Output the (X, Y) coordinate of the center of the cell containing the given text.  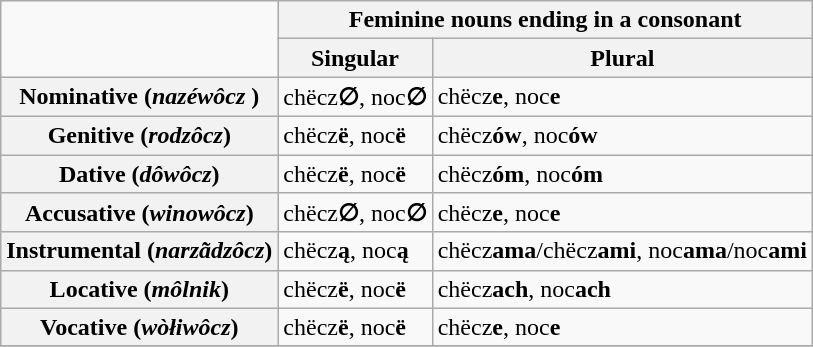
Plural (622, 58)
chëczą, nocą (355, 251)
Instrumental (narzãdzôcz) (140, 251)
Feminine nouns ending in a consonant (546, 20)
Genitive (rodzôcz) (140, 135)
Vocative (wòłiwôcz) (140, 327)
Singular (355, 58)
Locative (môlnik) (140, 289)
chëczóm, nocóm (622, 173)
chëczach, nocach (622, 289)
Dative (dôwôcz) (140, 173)
chëczama/chëczami, nocama/nocami (622, 251)
chëczów, noców (622, 135)
Nominative (nazéwôcz ) (140, 97)
Accusative (winowôcz) (140, 213)
